Provide the [X, Y] coordinate of the cell's center where the given text is located.  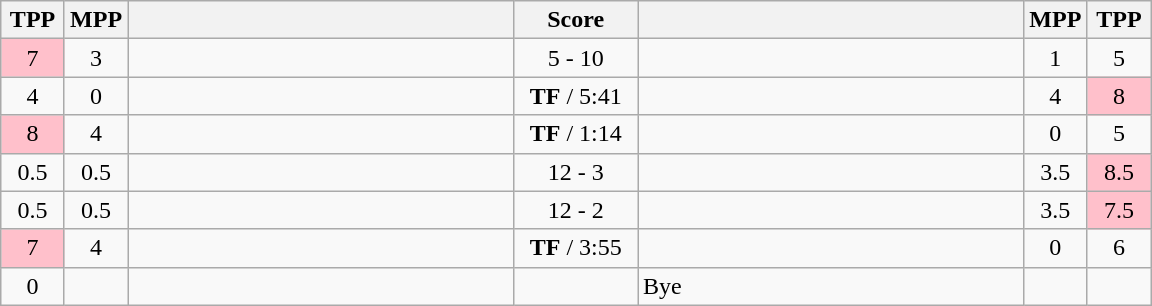
1 [1056, 58]
TF / 3:55 [576, 248]
6 [1119, 248]
8.5 [1119, 172]
TF / 5:41 [576, 96]
12 - 3 [576, 172]
TF / 1:14 [576, 134]
7.5 [1119, 210]
Bye [831, 286]
Score [576, 20]
12 - 2 [576, 210]
5 - 10 [576, 58]
3 [96, 58]
